Find where the given text appears and provide that cell's center as (X, Y) coordinate. 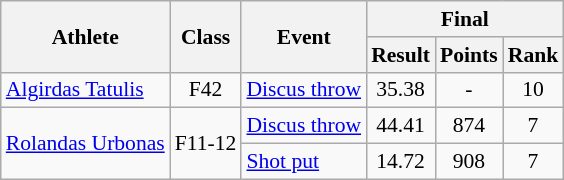
F42 (206, 90)
Class (206, 36)
44.41 (400, 126)
F11-12 (206, 144)
Event (304, 36)
Rank (534, 55)
Final (464, 19)
10 (534, 90)
Algirdas Tatulis (86, 90)
Shot put (304, 162)
874 (469, 126)
Athlete (86, 36)
908 (469, 162)
14.72 (400, 162)
35.38 (400, 90)
- (469, 90)
Rolandas Urbonas (86, 144)
Result (400, 55)
Points (469, 55)
